Output the (x, y) coordinate of the center of the cell containing the given text.  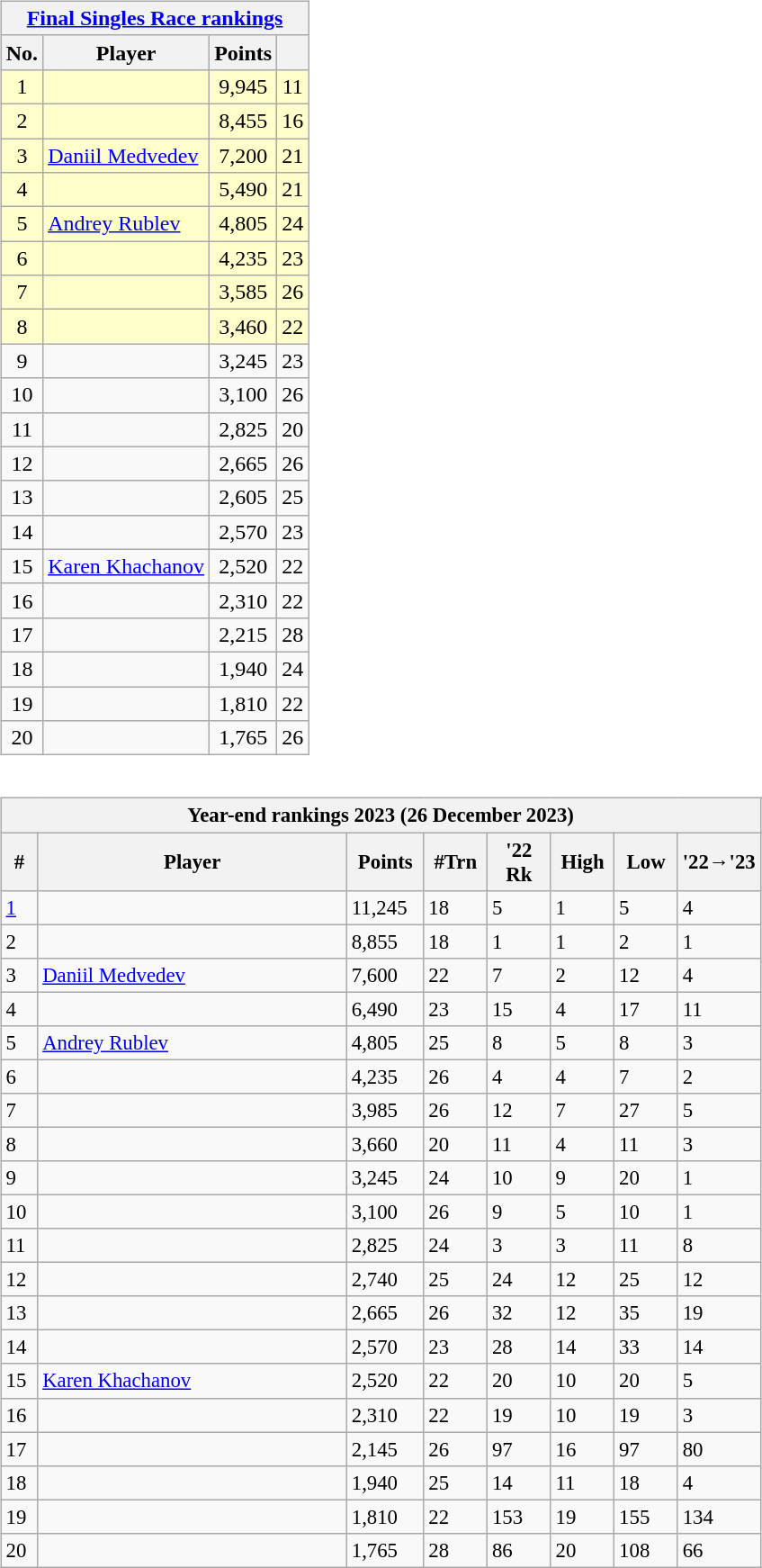
Year-end rankings 2023 (26 December 2023) (381, 816)
32 (520, 1313)
High (583, 861)
7,600 (385, 975)
9,945 (243, 86)
2,145 (385, 1449)
134 (719, 1517)
2,605 (243, 498)
155 (646, 1517)
153 (520, 1517)
2,740 (385, 1280)
33 (646, 1347)
2,215 (243, 635)
8,855 (385, 942)
11,245 (385, 907)
8,455 (243, 121)
108 (646, 1550)
6,490 (385, 1009)
'22→'23 (719, 861)
#Trn (455, 861)
3,660 (385, 1144)
No. (22, 52)
27 (646, 1111)
3,985 (385, 1111)
# (20, 861)
'22 Rk (520, 861)
Final Singles Race rankings (155, 18)
7,200 (243, 156)
5,490 (243, 190)
86 (520, 1550)
66 (719, 1550)
3,585 (243, 293)
80 (719, 1449)
3,460 (243, 327)
35 (646, 1313)
Low (646, 861)
